Detect which cell encompasses the target text, then output its (x, y) center coordinate. 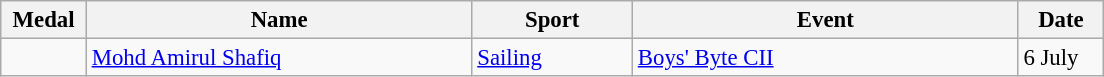
Event (826, 20)
Sport (552, 20)
Boys' Byte CII (826, 58)
Name (279, 20)
Sailing (552, 58)
Date (1061, 20)
6 July (1061, 58)
Mohd Amirul Shafiq (279, 58)
Medal (44, 20)
